Capture the cell that displays the provided text and extract its [x, y] central coordinate. 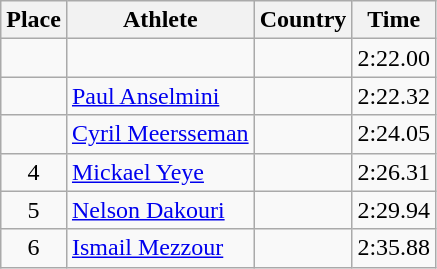
Athlete [160, 20]
Ismail Mezzour [160, 248]
5 [34, 210]
4 [34, 172]
2:29.94 [394, 210]
6 [34, 248]
2:26.31 [394, 172]
Nelson Dakouri [160, 210]
2:22.32 [394, 96]
Paul Anselmini [160, 96]
2:35.88 [394, 248]
Time [394, 20]
Cyril Meersseman [160, 134]
Country [303, 20]
2:24.05 [394, 134]
2:22.00 [394, 58]
Mickael Yeye [160, 172]
Place [34, 20]
